Output the [X, Y] coordinate of the center of the cell containing the given text.  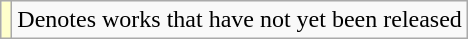
Denotes works that have not yet been released [240, 20]
